Find where the given text appears and provide that cell's center as [x, y] coordinate. 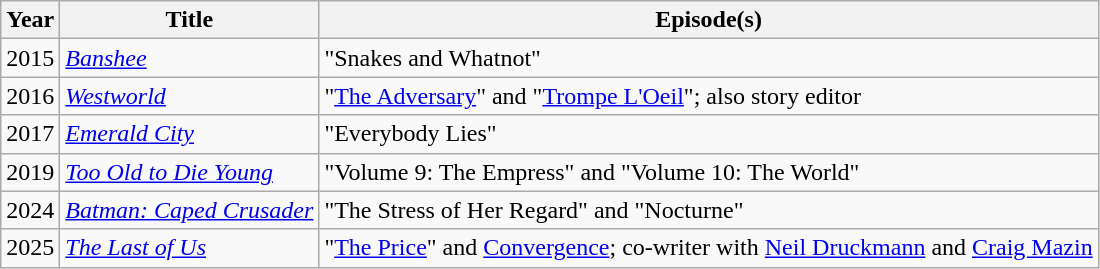
2017 [30, 134]
Year [30, 20]
2015 [30, 58]
"Everybody Lies" [708, 134]
Banshee [190, 58]
2024 [30, 210]
"The Price" and Convergence; co-writer with Neil Druckmann and Craig Mazin [708, 248]
2016 [30, 96]
"Volume 9: The Empress" and "Volume 10: The World" [708, 172]
"The Stress of Her Regard" and "Nocturne" [708, 210]
Too Old to Die Young [190, 172]
The Last of Us [190, 248]
Batman: Caped Crusader [190, 210]
"The Adversary" and "Trompe L'Oeil"; also story editor [708, 96]
2025 [30, 248]
Emerald City [190, 134]
2019 [30, 172]
Episode(s) [708, 20]
Westworld [190, 96]
"Snakes and Whatnot" [708, 58]
Title [190, 20]
